Pinpoint the cell where the given text exists, returning its (x, y) midpoint coordinate. 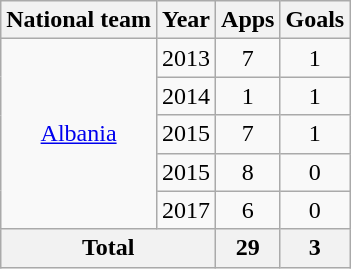
Year (186, 20)
6 (248, 210)
Albania (79, 134)
National team (79, 20)
29 (248, 248)
2013 (186, 58)
Apps (248, 20)
Goals (315, 20)
8 (248, 172)
2014 (186, 96)
2017 (186, 210)
Total (108, 248)
3 (315, 248)
